Return [x, y] of the center of cell containing provided text 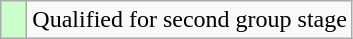
Qualified for second group stage [190, 20]
